From the cell containing the given text, extract its center point as (x, y) coordinate. 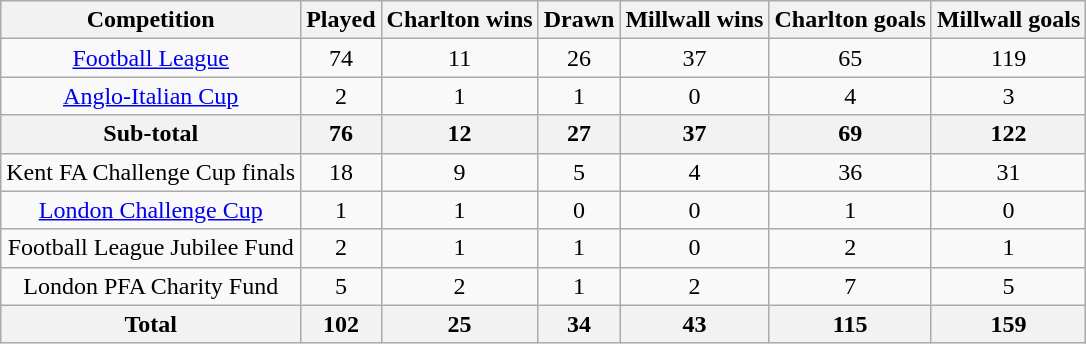
Football League (151, 58)
26 (579, 58)
Charlton wins (460, 20)
Played (341, 20)
31 (1008, 172)
Drawn (579, 20)
9 (460, 172)
102 (341, 324)
Kent FA Challenge Cup finals (151, 172)
159 (1008, 324)
Millwall wins (694, 20)
3 (1008, 96)
7 (850, 286)
43 (694, 324)
Sub-total (151, 134)
74 (341, 58)
11 (460, 58)
34 (579, 324)
115 (850, 324)
27 (579, 134)
Charlton goals (850, 20)
65 (850, 58)
Millwall goals (1008, 20)
122 (1008, 134)
London Challenge Cup (151, 210)
Competition (151, 20)
119 (1008, 58)
Anglo-Italian Cup (151, 96)
London PFA Charity Fund (151, 286)
76 (341, 134)
18 (341, 172)
12 (460, 134)
Football League Jubilee Fund (151, 248)
Total (151, 324)
36 (850, 172)
25 (460, 324)
69 (850, 134)
